From the cell containing the given text, extract its center point as [x, y] coordinate. 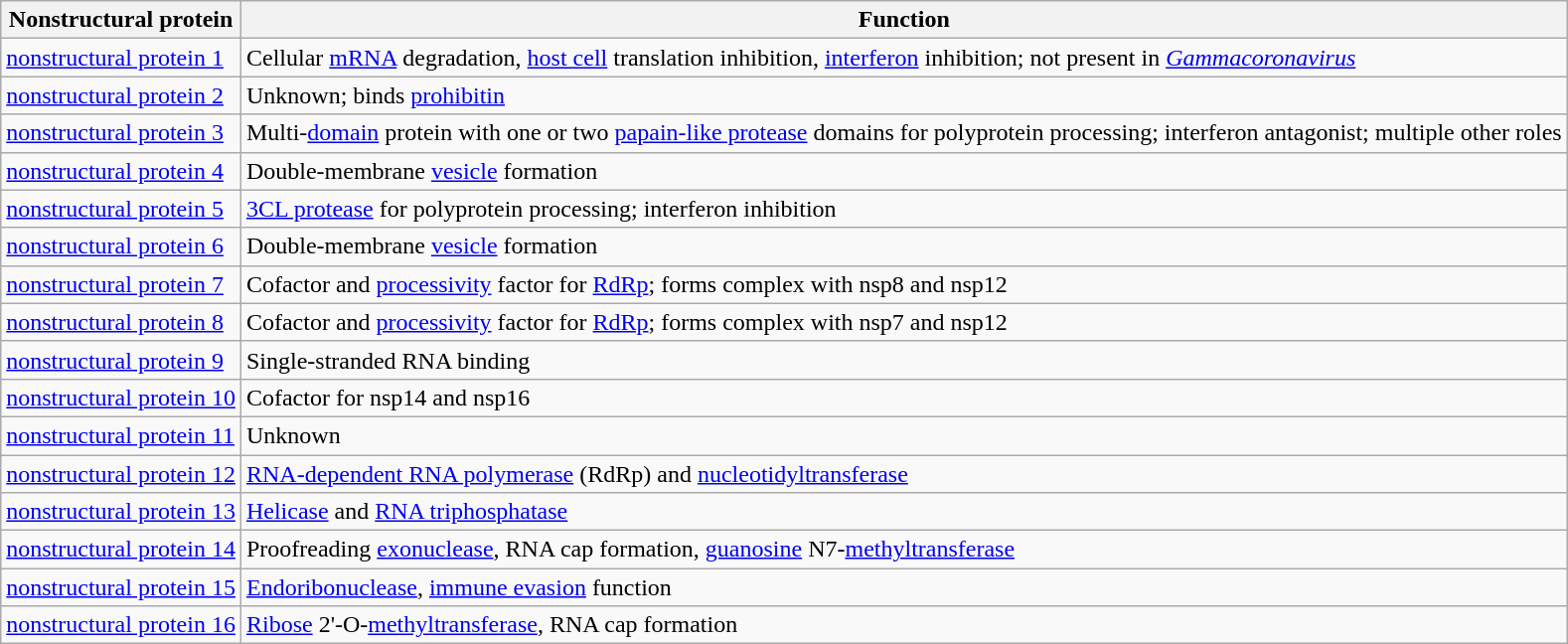
nonstructural protein 8 [121, 322]
nonstructural protein 10 [121, 398]
nonstructural protein 6 [121, 246]
nonstructural protein 7 [121, 284]
nonstructural protein 13 [121, 512]
nonstructural protein 2 [121, 95]
Ribose 2'-O-methyltransferase, RNA cap formation [904, 625]
nonstructural protein 3 [121, 133]
Proofreading exonuclease, RNA cap formation, guanosine N7-methyltransferase [904, 550]
nonstructural protein 14 [121, 550]
nonstructural protein 16 [121, 625]
Cofactor and processivity factor for RdRp; forms complex with nsp8 and nsp12 [904, 284]
nonstructural protein 4 [121, 171]
nonstructural protein 12 [121, 474]
nonstructural protein 5 [121, 209]
3CL protease for polyprotein processing; interferon inhibition [904, 209]
nonstructural protein 9 [121, 360]
Cofactor for nsp14 and nsp16 [904, 398]
Cofactor and processivity factor for RdRp; forms complex with nsp7 and nsp12 [904, 322]
Cellular mRNA degradation, host cell translation inhibition, interferon inhibition; not present in Gammacoronavirus [904, 58]
Endoribonuclease, immune evasion function [904, 587]
Multi-domain protein with one or two papain-like protease domains for polyprotein processing; interferon antagonist; multiple other roles [904, 133]
nonstructural protein 11 [121, 435]
nonstructural protein 15 [121, 587]
nonstructural protein 1 [121, 58]
Helicase and RNA triphosphatase [904, 512]
Unknown; binds prohibitin [904, 95]
Unknown [904, 435]
Function [904, 20]
Single-stranded RNA binding [904, 360]
Nonstructural protein [121, 20]
RNA-dependent RNA polymerase (RdRp) and nucleotidyltransferase [904, 474]
